Provide the [X, Y] coordinate of the cell's center where the given text is located.  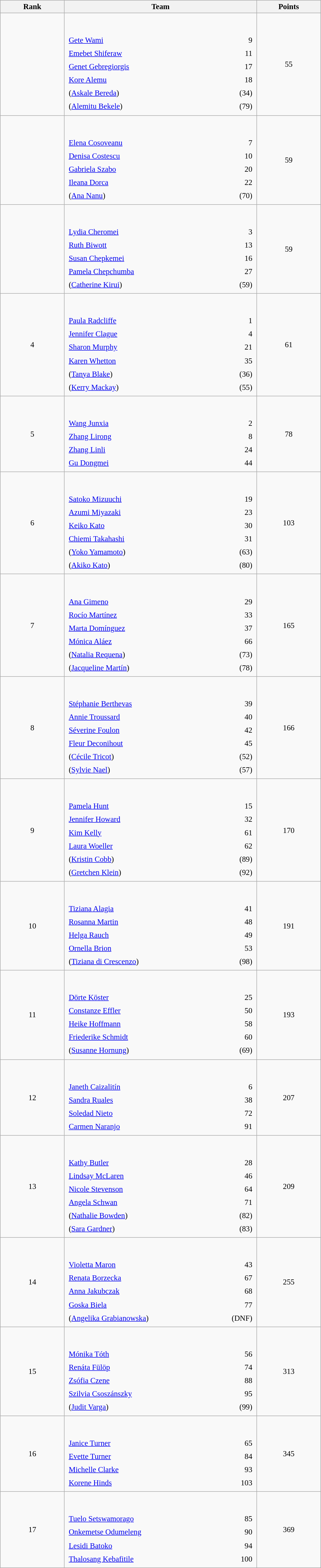
(99) [236, 1407]
Michelle Clarke [140, 1469]
45 [236, 744]
(80) [234, 565]
Rosanna Martin [143, 922]
Violetta Maron 43 Renata Borzecka 67 Anna Jakubczak 68 Goska Biela 77 (Angelika Grabianowska) (DNF) [160, 1282]
(70) [234, 195]
Wang Junxia 2 Zhang Lirong 8 Zhang Linli 24 Gu Dongmei 44 [160, 434]
(Natalia Requena) [142, 654]
Violetta Maron [140, 1265]
46 [235, 1176]
21 [232, 347]
42 [236, 730]
Annie Troussard [142, 717]
(52) [236, 757]
(Akiko Kato) [140, 565]
Thalosang Kebafitile [145, 1559]
Lindsay McLaren [141, 1176]
62 [233, 846]
Renata Borzecka [140, 1278]
Paula Radcliffe [138, 321]
40 [236, 717]
60 [235, 1037]
Soledad Nieto [145, 1113]
Nicole Stevenson [141, 1189]
Wang Junxia [142, 423]
Azumi Miyazaki [140, 512]
28 [235, 1163]
56 [236, 1354]
(DNF) [233, 1318]
Dörte Köster 25 Constanze Effler 50 Heike Hoffmann 58 Friederike Schmidt 60 (Susanne Hornung) (69) [160, 1015]
44 [236, 463]
170 [288, 830]
39 [236, 704]
30 [234, 525]
Kore Alemu [141, 80]
(73) [235, 654]
(Yoko Yamamoto) [140, 552]
23 [234, 512]
Zhang Linli [142, 450]
43 [233, 1265]
37 [235, 628]
Renáta Fülöp [142, 1367]
5 [33, 434]
(Kristin Cobb) [139, 859]
Elena Cosoveanu [140, 143]
Elena Cosoveanu 7 Denisa Costescu 10 Gabriela Szabo 20 Ileana Dorca 22 (Ana Nanu) (70) [160, 160]
2 [236, 423]
20 [234, 169]
19 [234, 499]
95 [236, 1394]
Marta Domínguez [142, 628]
Tiziana Alagia [143, 908]
Chiemi Takahashi [140, 539]
49 [237, 935]
(63) [234, 552]
Satoko Mizuuchi 19 Azumi Miyazaki 23 Keiko Kato 30 Chiemi Takahashi 31 (Yoko Yamamoto) (63) (Akiko Kato) (80) [160, 523]
Onkemetse Odumeleng [145, 1532]
100 [239, 1559]
Zhang Lirong [142, 436]
(Susanne Hornung) [141, 1050]
Gete Wami 9 Emebet Shiferaw 11 Genet Gebregiorgis 17 Kore Alemu 18 (Askale Bereda) (34) (Alemitu Bekele) (79) [160, 64]
Gete Wami [141, 40]
67 [233, 1278]
Janice Turner [140, 1443]
Paula Radcliffe 1 Jennifer Clague 4 Sharon Murphy 21 Karen Whetton 35 (Tanya Blake) (36) (Kerry Mackay) (55) [160, 345]
55 [288, 64]
Stéphanie Berthevas 39 Annie Troussard 40 Séverine Foulon 42 Fleur Deconihout 45 (Cécile Tricot) (52) (Sylvie Nael) (57) [160, 728]
Jennifer Howard [139, 819]
(69) [235, 1050]
(Kerry Mackay) [138, 387]
Carmen Naranjo [145, 1126]
Ileana Dorca [140, 182]
91 [238, 1126]
(59) [236, 285]
3 [236, 232]
(Angelika Grabianowska) [140, 1318]
Kathy Butler 28 Lindsay McLaren 46 Nicole Stevenson 64 Angela Schwan 71 (Nathalie Bowden) (82) (Sara Gardner) (83) [160, 1187]
Janeth Caizalitín [145, 1087]
Heike Hoffmann [141, 1024]
74 [236, 1367]
Kim Kelly [139, 833]
Karen Whetton [138, 360]
93 [234, 1469]
27 [236, 271]
Janice Turner 65 Evette Turner 84 Michelle Clarke 93 Korene Hinds 103 [160, 1454]
31 [234, 539]
Denisa Costescu [140, 156]
(89) [233, 859]
Susan Chepkemei [142, 258]
18 [235, 80]
(Judit Varga) [142, 1407]
Gu Dongmei [142, 463]
Constanze Effler [141, 1011]
22 [234, 182]
Tuelo Setswamorago [145, 1519]
Pamela Hunt 15 Jennifer Howard 32 Kim Kelly 61 Laura Woeller 62 (Kristin Cobb) (89) (Gretchen Klein) (92) [160, 830]
193 [288, 1015]
66 [235, 641]
Mónika Tóth [142, 1354]
(92) [233, 872]
71 [235, 1202]
Tuelo Setswamorago 85 Onkemetse Odumeleng 90 Lesidi Batoko 94 Thalosang Kebafitile 100 [160, 1530]
Lydia Cheromei 3 Ruth Biwott 13 Susan Chepkemei 16 Pamela Chepchumba 27 (Catherine Kirui) (59) [160, 249]
345 [288, 1454]
Fleur Deconihout [142, 744]
72 [238, 1113]
Mónika Tóth 56 Renáta Fülöp 74 Zsófia Czene 88 Szilvia Csoszánszky 95 (Judit Varga) (99) [160, 1371]
(Cécile Tricot) [142, 757]
Ana Gimeno 29 Rocío Martínez 33 Marta Domínguez 37 Mónica Aláez 66 (Natalia Requena) (73) (Jacqueline Martín) (78) [160, 625]
209 [288, 1187]
Ruth Biwott [142, 245]
165 [288, 625]
64 [235, 1189]
Lesidi Batoko [145, 1545]
(79) [235, 106]
Sandra Ruales [145, 1100]
Lydia Cheromei [142, 232]
88 [236, 1380]
24 [236, 450]
(Nathalie Bowden) [141, 1215]
Anna Jakubczak [140, 1291]
Helga Rauch [143, 935]
207 [288, 1097]
Evette Turner [140, 1456]
Emebet Shiferaw [141, 54]
Gabriela Szabo [140, 169]
166 [288, 728]
Kathy Butler [141, 1163]
53 [237, 948]
Satoko Mizuuchi [140, 499]
12 [33, 1097]
(82) [235, 1215]
68 [233, 1291]
90 [239, 1532]
Korene Hinds [140, 1483]
50 [235, 1011]
58 [235, 1024]
Séverine Foulon [142, 730]
(Sara Gardner) [141, 1229]
Laura Woeller [139, 846]
369 [288, 1530]
Dörte Köster [141, 998]
(57) [236, 770]
(98) [237, 961]
84 [234, 1456]
32 [233, 819]
Points [288, 7]
Team [160, 7]
Ana Gimeno [142, 601]
Sharon Murphy [138, 347]
Pamela Hunt [139, 806]
Genet Gebregiorgis [141, 67]
Janeth Caizalitín 6 Sandra Ruales 38 Soledad Nieto 72 Carmen Naranjo 91 [160, 1097]
78 [288, 434]
Ornella Brion [143, 948]
191 [288, 926]
Stéphanie Berthevas [142, 704]
Keiko Kato [140, 525]
Pamela Chepchumba [142, 271]
(55) [232, 387]
38 [238, 1100]
77 [233, 1304]
41 [237, 908]
313 [288, 1371]
25 [235, 998]
85 [239, 1519]
Szilvia Csoszánszky [142, 1394]
(Alemitu Bekele) [141, 106]
(Gretchen Klein) [139, 872]
Rank [33, 7]
Mónica Aláez [142, 641]
(Catherine Kirui) [142, 285]
(Sylvie Nael) [142, 770]
Friederike Schmidt [141, 1037]
65 [234, 1443]
Rocío Martínez [142, 614]
48 [237, 922]
33 [235, 614]
1 [232, 321]
Jennifer Clague [138, 334]
29 [235, 601]
(78) [235, 668]
(Askale Bereda) [141, 93]
(Ana Nanu) [140, 195]
94 [239, 1545]
(Jacqueline Martín) [142, 668]
Tiziana Alagia 41 Rosanna Martin 48 Helga Rauch 49 Ornella Brion 53 (Tiziana di Crescenzo) (98) [160, 926]
35 [232, 360]
(83) [235, 1229]
Goska Biela [140, 1304]
14 [33, 1282]
Zsófia Czene [142, 1380]
(Tiziana di Crescenzo) [143, 961]
(Tanya Blake) [138, 374]
Angela Schwan [141, 1202]
(36) [232, 374]
255 [288, 1282]
(34) [235, 93]
